Detect which cell encompasses the target text, then output its [x, y] center coordinate. 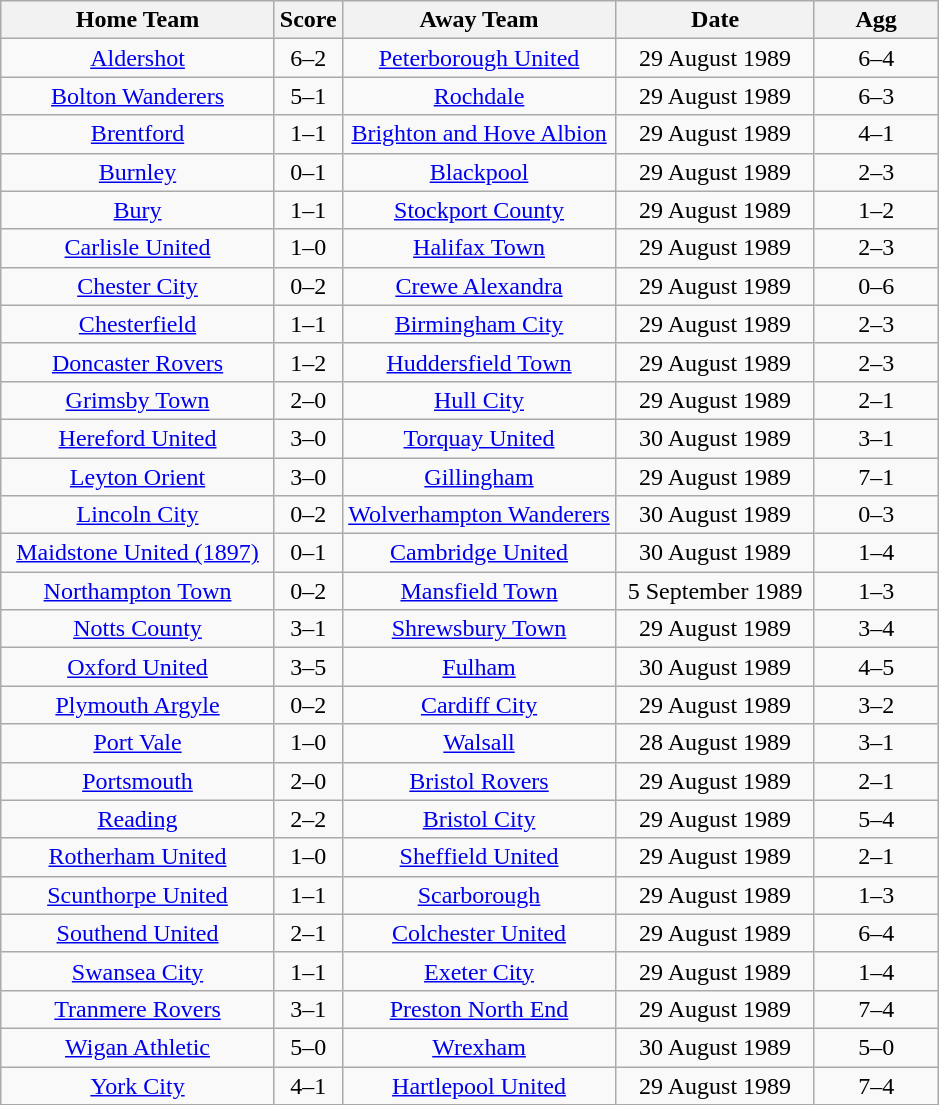
Grimsby Town [138, 400]
Hartlepool United [479, 1085]
Bury [138, 210]
Wolverhampton Wanderers [479, 515]
Crewe Alexandra [479, 286]
Portsmouth [138, 781]
Leyton Orient [138, 477]
Burnley [138, 172]
Brighton and Hove Albion [479, 134]
0–6 [876, 286]
Brentford [138, 134]
Fulham [479, 667]
Maidstone United (1897) [138, 553]
3–4 [876, 629]
Cardiff City [479, 705]
Notts County [138, 629]
3–2 [876, 705]
5–4 [876, 819]
Sheffield United [479, 857]
Hereford United [138, 438]
6–2 [308, 58]
Mansfield Town [479, 591]
6–3 [876, 96]
Cambridge United [479, 553]
Oxford United [138, 667]
Scunthorpe United [138, 895]
Lincoln City [138, 515]
Southend United [138, 933]
Walsall [479, 743]
Northampton Town [138, 591]
Doncaster Rovers [138, 362]
Peterborough United [479, 58]
Chester City [138, 286]
Aldershot [138, 58]
Huddersfield Town [479, 362]
Swansea City [138, 971]
Scarborough [479, 895]
Blackpool [479, 172]
Bristol City [479, 819]
Date [716, 20]
Rotherham United [138, 857]
28 August 1989 [716, 743]
0–3 [876, 515]
5–1 [308, 96]
Torquay United [479, 438]
Shrewsbury Town [479, 629]
Colchester United [479, 933]
Wigan Athletic [138, 1047]
Wrexham [479, 1047]
Hull City [479, 400]
Chesterfield [138, 324]
7–1 [876, 477]
Port Vale [138, 743]
York City [138, 1085]
Preston North End [479, 1009]
Score [308, 20]
Home Team [138, 20]
Exeter City [479, 971]
Rochdale [479, 96]
Reading [138, 819]
3–5 [308, 667]
Carlisle United [138, 248]
Birmingham City [479, 324]
4–5 [876, 667]
Halifax Town [479, 248]
Bristol Rovers [479, 781]
Bolton Wanderers [138, 96]
Plymouth Argyle [138, 705]
Agg [876, 20]
Away Team [479, 20]
5 September 1989 [716, 591]
Gillingham [479, 477]
Tranmere Rovers [138, 1009]
2–2 [308, 819]
Stockport County [479, 210]
